Identify which cell holds the provided text, then report its (X, Y) central coordinate. 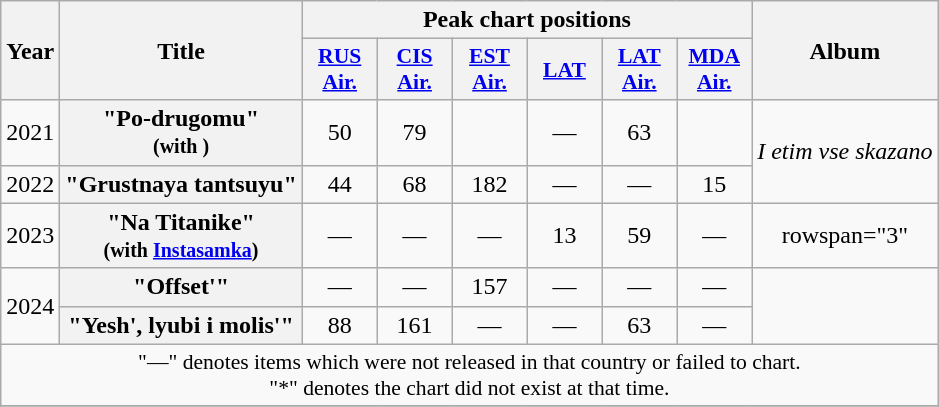
2022 (30, 184)
LATAir. (640, 70)
Album (845, 50)
59 (640, 236)
2023 (30, 236)
Title (181, 50)
"Po-drugomu"(with ) (181, 132)
68 (414, 184)
79 (414, 132)
2024 (30, 306)
I etim vse skazano (845, 152)
CISAir. (414, 70)
Year (30, 50)
182 (490, 184)
LAT (564, 70)
rowspan="3" (845, 236)
2021 (30, 132)
MDAAir. (714, 70)
"—" denotes items which were not released in that country or failed to chart."*" denotes the chart did not exist at that time. (470, 374)
ESTAir. (490, 70)
RUSAir. (340, 70)
50 (340, 132)
88 (340, 325)
"Offset'" (181, 287)
"Na Titanike"(with Instasamka) (181, 236)
Peak chart positions (526, 20)
161 (414, 325)
"Grustnaya tantsuyu" (181, 184)
13 (564, 236)
"Yesh', lyubi i molis'" (181, 325)
15 (714, 184)
157 (490, 287)
44 (340, 184)
